Search for the cell housing the specified text and yield its [x, y] center coordinate. 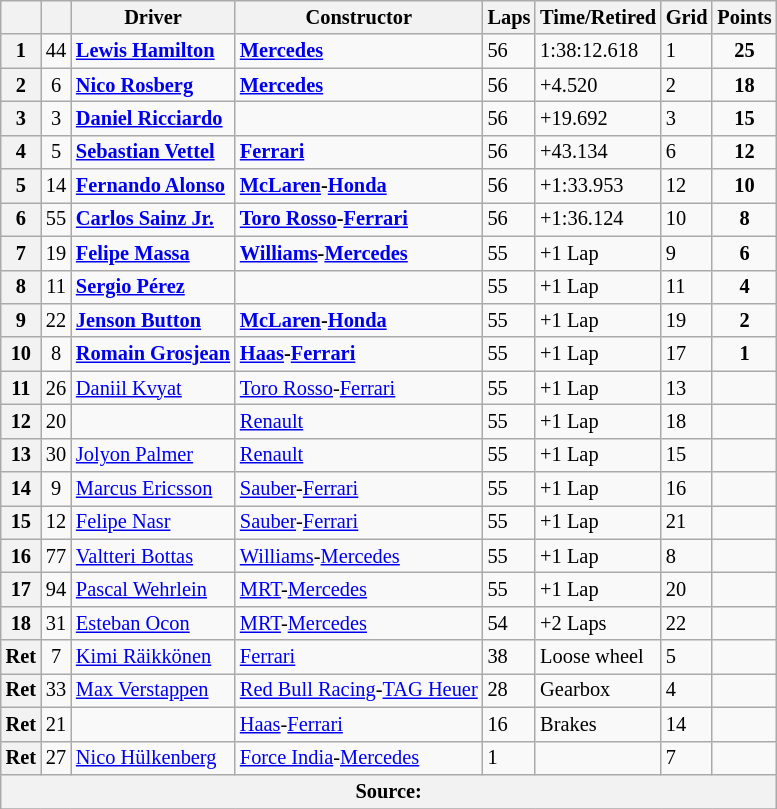
Nico Rosberg [153, 85]
Romain Grosjean [153, 354]
1:38:12.618 [598, 51]
Gearbox [598, 690]
+43.134 [598, 152]
Sebastian Vettel [153, 152]
77 [56, 556]
Jolyon Palmer [153, 455]
Constructor [359, 17]
Lewis Hamilton [153, 51]
Time/Retired [598, 17]
27 [56, 758]
Jenson Button [153, 320]
Grid [687, 17]
Fernando Alonso [153, 186]
Daniil Kvyat [153, 388]
Felipe Nasr [153, 522]
30 [56, 455]
Loose wheel [598, 657]
28 [510, 690]
31 [56, 623]
Valtteri Bottas [153, 556]
Pascal Wehrlein [153, 589]
38 [510, 657]
Esteban Ocon [153, 623]
33 [56, 690]
+2 Laps [598, 623]
Red Bull Racing-TAG Heuer [359, 690]
+19.692 [598, 118]
Laps [510, 17]
Force India-Mercedes [359, 758]
Source: [389, 791]
26 [56, 388]
+1:36.124 [598, 219]
Marcus Ericsson [153, 489]
+1:33.953 [598, 186]
Driver [153, 17]
Felipe Massa [153, 253]
+4.520 [598, 85]
Points [744, 17]
94 [56, 589]
Max Verstappen [153, 690]
25 [744, 51]
Daniel Ricciardo [153, 118]
Carlos Sainz Jr. [153, 219]
Brakes [598, 724]
Kimi Räikkönen [153, 657]
Nico Hülkenberg [153, 758]
44 [56, 51]
Sergio Pérez [153, 287]
54 [510, 623]
